Extract the (X, Y) coordinate from the center of the cell holding the provided text.  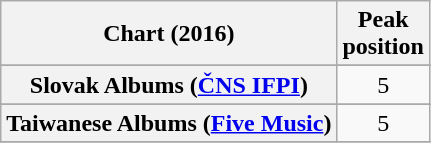
Peak position (383, 34)
Slovak Albums (ČNS IFPI) (169, 85)
Chart (2016) (169, 34)
Taiwanese Albums (Five Music) (169, 123)
